Provide the [x, y] coordinate of the cell's center where the given text is located.  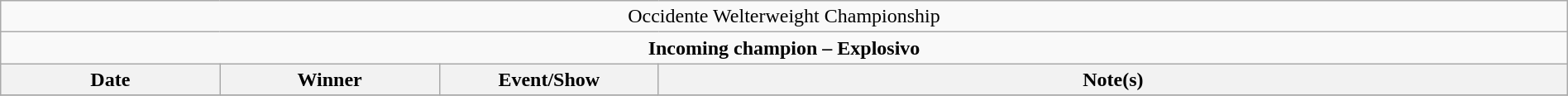
Incoming champion – Explosivo [784, 48]
Note(s) [1113, 79]
Event/Show [549, 79]
Date [111, 79]
Occidente Welterweight Championship [784, 17]
Winner [329, 79]
